Return the (X, Y) coordinate for the center point of the cell that contains the specified text.  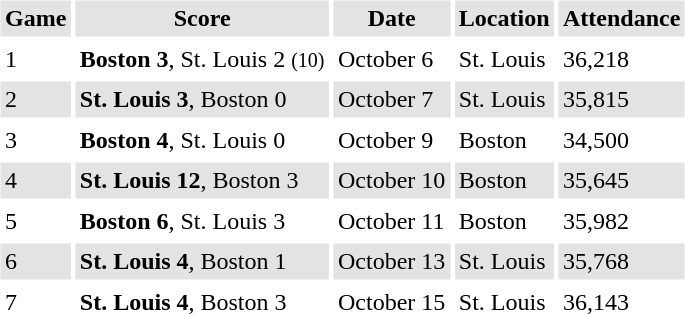
October 6 (392, 59)
October 10 (392, 180)
36,218 (621, 59)
Attendance (621, 18)
St. Louis 4, Boston 1 (202, 262)
5 (35, 221)
October 11 (392, 221)
2 (35, 100)
St. Louis 3, Boston 0 (202, 100)
October 13 (392, 262)
Boston 4, St. Louis 0 (202, 140)
35,645 (621, 180)
October 7 (392, 100)
St. Louis 12, Boston 3 (202, 180)
4 (35, 180)
Boston 3, St. Louis 2 (10) (202, 59)
1 (35, 59)
Score (202, 18)
35,982 (621, 221)
October 9 (392, 140)
3 (35, 140)
Game (35, 18)
Location (504, 18)
6 (35, 262)
Date (392, 18)
35,768 (621, 262)
35,815 (621, 100)
Boston 6, St. Louis 3 (202, 221)
34,500 (621, 140)
